Provide the (x, y) coordinate of the cell's center where the given text is located.  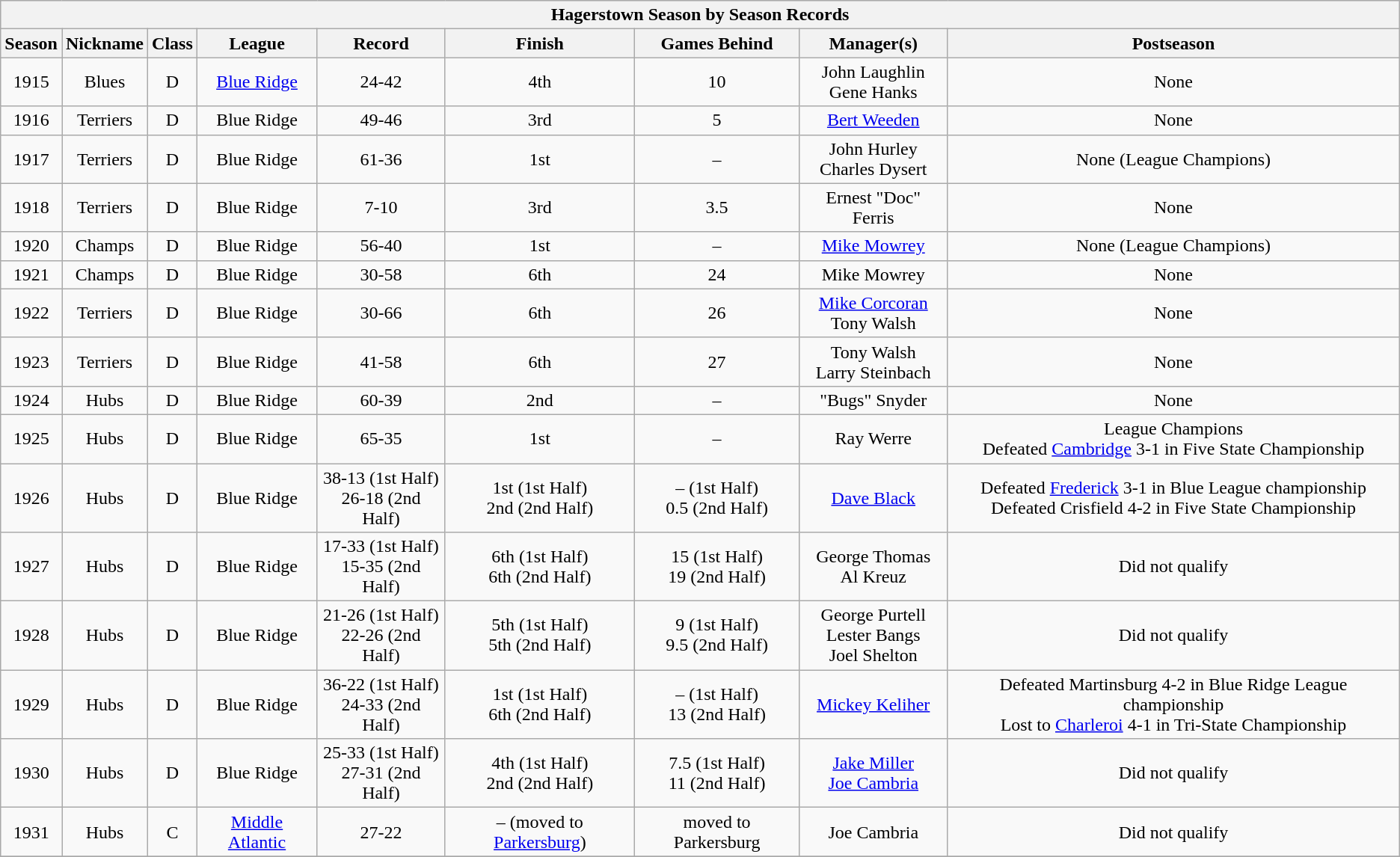
1926 (31, 498)
1st (1st Half) 2nd (2nd Half) (540, 498)
30-66 (381, 313)
26 (717, 313)
1931 (31, 832)
1927 (31, 567)
– (moved to Parkersburg) (540, 832)
1924 (31, 400)
4th (540, 82)
9 (1st Half) 9.5 (2nd Half) (717, 636)
41-58 (381, 362)
1916 (31, 120)
1930 (31, 773)
61-36 (381, 159)
Hagerstown Season by Season Records (700, 15)
49-46 (381, 120)
56-40 (381, 246)
C (173, 832)
2nd (540, 400)
1st (1st Half) 6th (2nd Half) (540, 704)
21-26 (1st Half) 22-26 (2nd Half) (381, 636)
Postseason (1173, 43)
Season (31, 43)
moved to Parkersburg (717, 832)
38-13 (1st Half) 26-18 (2nd Half) (381, 498)
1923 (31, 362)
Games Behind (717, 43)
Manager(s) (874, 43)
Finish (540, 43)
1918 (31, 208)
1917 (31, 159)
17-33 (1st Half) 15-35 (2nd Half) (381, 567)
Ray Werre (874, 438)
30-58 (381, 274)
15 (1st Half) 19 (2nd Half) (717, 567)
Ernest "Doc" Ferris (874, 208)
5 (717, 120)
1922 (31, 313)
7-10 (381, 208)
27 (717, 362)
Jake Miller Joe Cambria (874, 773)
George Purtell Lester Bangs Joel Shelton (874, 636)
1928 (31, 636)
65-35 (381, 438)
1915 (31, 82)
Blues (105, 82)
Defeated Frederick 3-1 in Blue League championship Defeated Crisfield 4-2 in Five State Championship (1173, 498)
Bert Weeden (874, 120)
5th (1st Half) 5th (2nd Half) (540, 636)
24-42 (381, 82)
27-22 (381, 832)
Class (173, 43)
Record (381, 43)
25-33 (1st Half) 27-31 (2nd Half) (381, 773)
60-39 (381, 400)
Mike Corcoran Tony Walsh (874, 313)
4th (1st Half) 2nd (2nd Half) (540, 773)
League (257, 43)
6th (1st Half) 6th (2nd Half) (540, 567)
Joe Cambria (874, 832)
24 (717, 274)
League Champions Defeated Cambridge 3-1 in Five State Championship (1173, 438)
1920 (31, 246)
1929 (31, 704)
Dave Black (874, 498)
Nickname (105, 43)
36-22 (1st Half) 24-33 (2nd Half) (381, 704)
– (1st Half) 13 (2nd Half) (717, 704)
1925 (31, 438)
Defeated Martinsburg 4-2 in Blue Ridge League championship Lost to Charleroi 4-1 in Tri-State Championship (1173, 704)
3.5 (717, 208)
Tony Walsh Larry Steinbach (874, 362)
John Laughlin Gene Hanks (874, 82)
10 (717, 82)
Mickey Keliher (874, 704)
Middle Atlantic (257, 832)
– (1st Half) 0.5 (2nd Half) (717, 498)
George Thomas Al Kreuz (874, 567)
"Bugs" Snyder (874, 400)
7.5 (1st Half) 11 (2nd Half) (717, 773)
John Hurley Charles Dysert (874, 159)
1921 (31, 274)
